Provide the (x, y) coordinate of the cell's center where the given text is located.  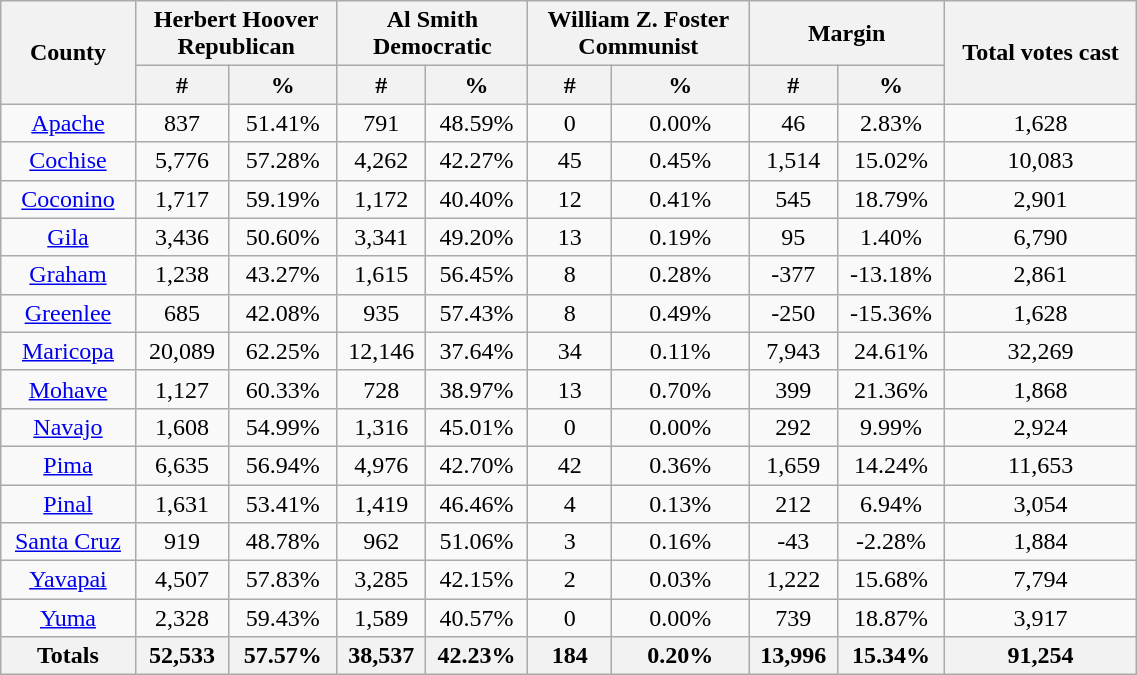
37.64% (476, 351)
49.20% (476, 237)
0.13% (680, 503)
962 (381, 542)
1,589 (381, 618)
57.28% (283, 161)
-13.18% (890, 275)
545 (793, 199)
2.83% (890, 123)
4,507 (182, 580)
15.34% (890, 656)
59.19% (283, 199)
2,328 (182, 618)
685 (182, 313)
32,269 (1040, 351)
Apache (68, 123)
48.78% (283, 542)
95 (793, 237)
0.16% (680, 542)
12 (570, 199)
56.94% (283, 465)
10,083 (1040, 161)
21.36% (890, 389)
Cochise (68, 161)
0.11% (680, 351)
12,146 (381, 351)
62.25% (283, 351)
3,341 (381, 237)
County (68, 52)
0.20% (680, 656)
3,285 (381, 580)
-2.28% (890, 542)
42.27% (476, 161)
0.36% (680, 465)
9.99% (890, 427)
45 (570, 161)
3,917 (1040, 618)
53.41% (283, 503)
Santa Cruz (68, 542)
40.40% (476, 199)
38.97% (476, 389)
Pima (68, 465)
40.57% (476, 618)
46 (793, 123)
6.94% (890, 503)
Pinal (68, 503)
15.68% (890, 580)
42.23% (476, 656)
2,924 (1040, 427)
Greenlee (68, 313)
0.03% (680, 580)
0.41% (680, 199)
Maricopa (68, 351)
Herbert HooverRepublican (236, 34)
1,659 (793, 465)
1,868 (1040, 389)
292 (793, 427)
919 (182, 542)
57.83% (283, 580)
91,254 (1040, 656)
Graham (68, 275)
42.70% (476, 465)
0.28% (680, 275)
6,790 (1040, 237)
5,776 (182, 161)
0.45% (680, 161)
Navajo (68, 427)
1,127 (182, 389)
Yuma (68, 618)
4 (570, 503)
54.99% (283, 427)
Yavapai (68, 580)
399 (793, 389)
38,537 (381, 656)
42.15% (476, 580)
52,533 (182, 656)
11,653 (1040, 465)
791 (381, 123)
15.02% (890, 161)
1,238 (182, 275)
Al SmithDemocratic (432, 34)
1,222 (793, 580)
42 (570, 465)
60.33% (283, 389)
Gila (68, 237)
-377 (793, 275)
7,943 (793, 351)
2 (570, 580)
45.01% (476, 427)
William Z. FosterCommunist (638, 34)
3 (570, 542)
1,615 (381, 275)
837 (182, 123)
1,608 (182, 427)
34 (570, 351)
50.60% (283, 237)
739 (793, 618)
-15.36% (890, 313)
57.43% (476, 313)
1,717 (182, 199)
-43 (793, 542)
-250 (793, 313)
51.41% (283, 123)
Total votes cast (1040, 52)
Coconino (68, 199)
935 (381, 313)
0.49% (680, 313)
43.27% (283, 275)
1,514 (793, 161)
59.43% (283, 618)
0.70% (680, 389)
3,054 (1040, 503)
18.87% (890, 618)
212 (793, 503)
48.59% (476, 123)
Totals (68, 656)
Mohave (68, 389)
4,976 (381, 465)
7,794 (1040, 580)
184 (570, 656)
1,631 (182, 503)
2,901 (1040, 199)
24.61% (890, 351)
728 (381, 389)
2,861 (1040, 275)
4,262 (381, 161)
0.19% (680, 237)
42.08% (283, 313)
1.40% (890, 237)
1,419 (381, 503)
1,316 (381, 427)
13,996 (793, 656)
14.24% (890, 465)
Margin (846, 34)
56.45% (476, 275)
18.79% (890, 199)
6,635 (182, 465)
1,172 (381, 199)
3,436 (182, 237)
51.06% (476, 542)
20,089 (182, 351)
1,884 (1040, 542)
57.57% (283, 656)
46.46% (476, 503)
